Return the (X, Y) coordinate for the center point of the cell that contains the specified text.  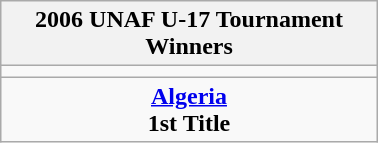
Algeria1st Title (189, 110)
2006 UNAF U-17 Tournament Winners (189, 34)
